From the cell containing the given text, extract its center point as [X, Y] coordinate. 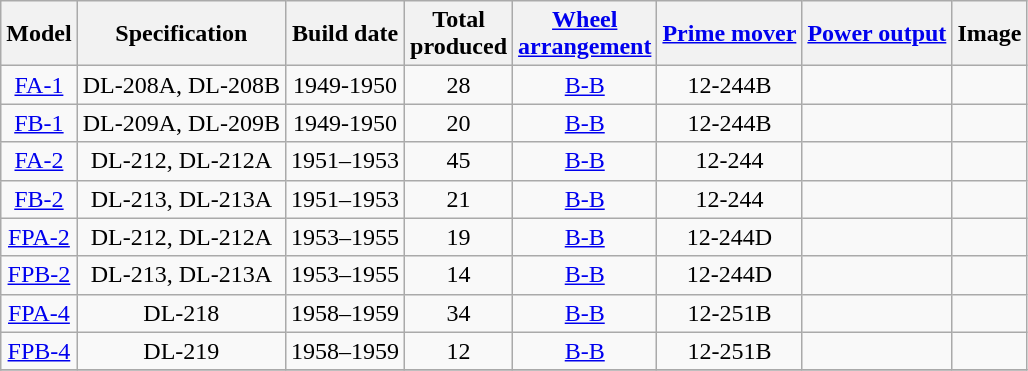
FB-2 [39, 199]
12 [459, 351]
DL-218 [181, 313]
Prime mover [730, 34]
FPB-2 [39, 275]
19 [459, 237]
28 [459, 85]
Image [990, 34]
FPB-4 [39, 351]
21 [459, 199]
14 [459, 275]
FB-1 [39, 123]
Model [39, 34]
Build date [346, 34]
DL-208A, DL-208B [181, 85]
DL-219 [181, 351]
FA-2 [39, 161]
FA-1 [39, 85]
Totalproduced [459, 34]
FPA-2 [39, 237]
34 [459, 313]
DL-209A, DL-209B [181, 123]
45 [459, 161]
20 [459, 123]
Wheelarrangement [585, 34]
FPA-4 [39, 313]
Power output [877, 34]
Specification [181, 34]
